Detect which cell encompasses the target text, then output its [X, Y] center coordinate. 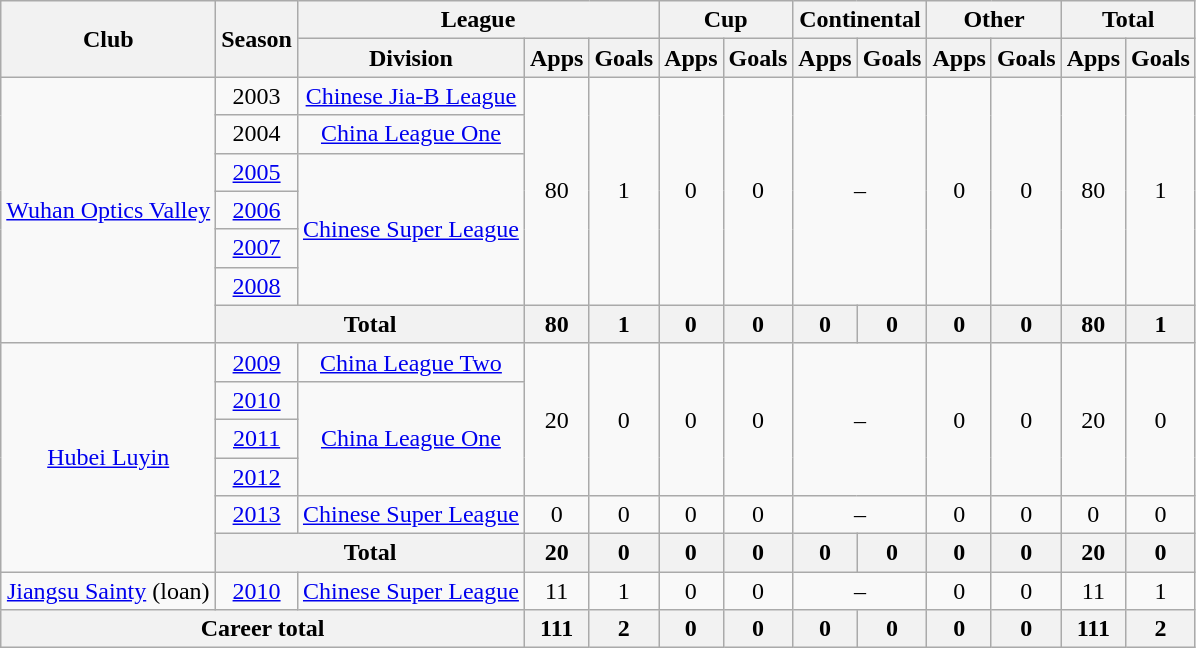
2013 [257, 515]
Season [257, 39]
2003 [257, 96]
League [478, 20]
Club [108, 39]
2012 [257, 477]
2005 [257, 172]
Hubei Luyin [108, 457]
Continental [860, 20]
China League Two [410, 362]
2007 [257, 248]
Wuhan Optics Valley [108, 210]
2004 [257, 134]
Cup [726, 20]
2008 [257, 286]
2009 [257, 362]
Division [410, 58]
Jiangsu Sainty (loan) [108, 591]
Career total [263, 629]
Chinese Jia-B League [410, 96]
2006 [257, 210]
2011 [257, 438]
Other [994, 20]
